Pinpoint the cell where the given text exists, returning its (X, Y) midpoint coordinate. 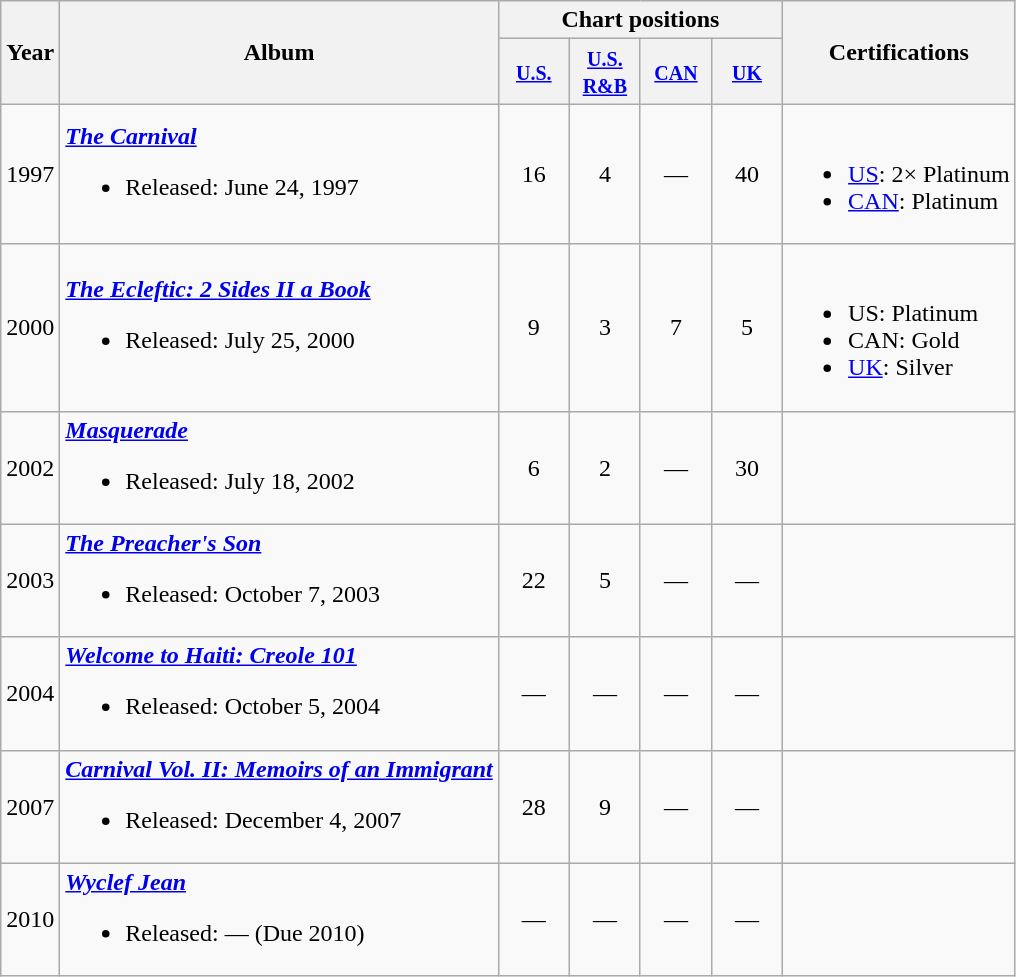
30 (746, 468)
Carnival Vol. II: Memoirs of an ImmigrantReleased: December 4, 2007 (279, 806)
6 (534, 468)
2010 (30, 920)
2002 (30, 468)
CAN (676, 72)
16 (534, 174)
Wyclef JeanReleased: — (Due 2010) (279, 920)
2000 (30, 328)
1997 (30, 174)
Chart positions (640, 20)
2007 (30, 806)
2004 (30, 694)
Welcome to Haiti: Creole 101Released: October 5, 2004 (279, 694)
7 (676, 328)
4 (604, 174)
2003 (30, 580)
US: PlatinumCAN: GoldUK: Silver (900, 328)
Album (279, 52)
Certifications (900, 52)
28 (534, 806)
UK (746, 72)
2 (604, 468)
MasqueradeReleased: July 18, 2002 (279, 468)
Year (30, 52)
22 (534, 580)
40 (746, 174)
U.S. (534, 72)
The Ecleftic: 2 Sides II a BookReleased: July 25, 2000 (279, 328)
3 (604, 328)
US: 2× PlatinumCAN: Platinum (900, 174)
The Preacher's SonReleased: October 7, 2003 (279, 580)
The CarnivalReleased: June 24, 1997 (279, 174)
U.S. R&B (604, 72)
